Determine the [x, y] coordinate at the center of the cell enclosing the given text.  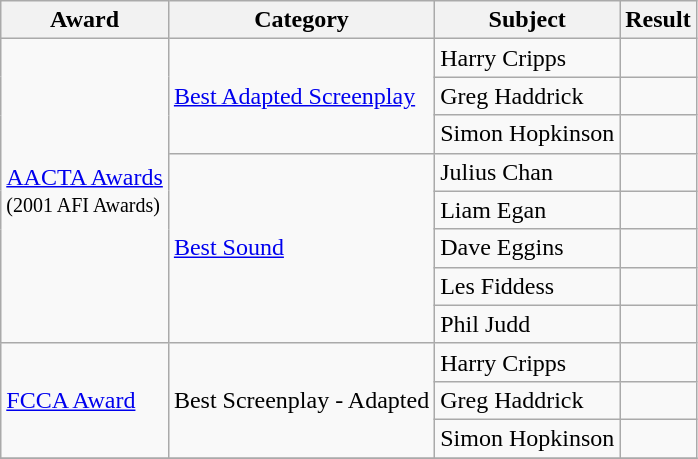
Award [85, 20]
Subject [528, 20]
Best Sound [301, 248]
Dave Eggins [528, 248]
Phil Judd [528, 324]
Les Fiddess [528, 286]
Liam Egan [528, 210]
Best Screenplay - Adapted [301, 400]
Best Adapted Screenplay [301, 96]
FCCA Award [85, 400]
AACTA Awards(2001 AFI Awards) [85, 191]
Result [658, 20]
Julius Chan [528, 172]
Category [301, 20]
